Detect which cell encompasses the target text, then output its [x, y] center coordinate. 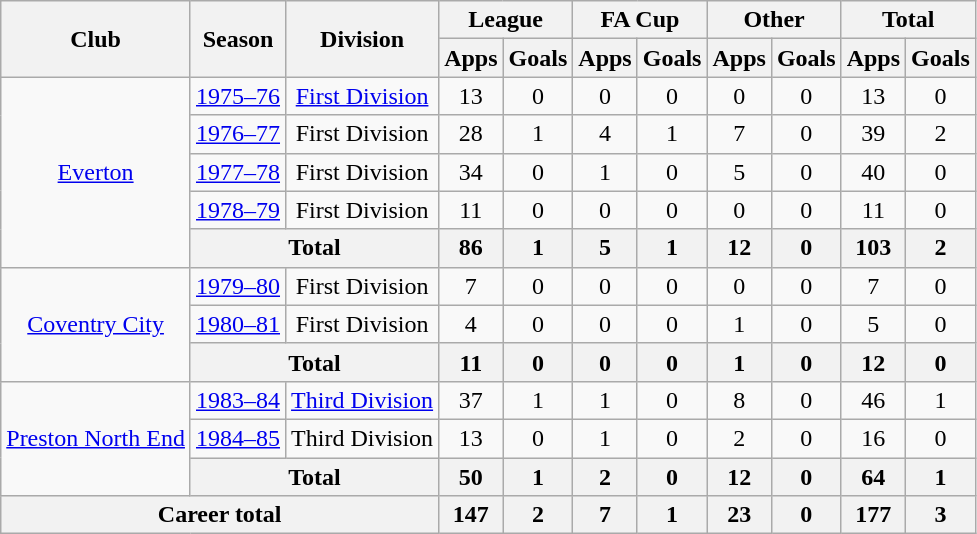
16 [873, 438]
Preston North End [96, 438]
Career total [220, 515]
1983–84 [238, 400]
34 [471, 172]
Coventry City [96, 324]
Division [362, 39]
Other [774, 20]
3 [941, 515]
86 [471, 248]
1979–80 [238, 286]
1984–85 [238, 438]
23 [739, 515]
28 [471, 134]
147 [471, 515]
Club [96, 39]
177 [873, 515]
League [506, 20]
64 [873, 477]
1976–77 [238, 134]
FA Cup [640, 20]
46 [873, 400]
Season [238, 39]
1977–78 [238, 172]
103 [873, 248]
1980–81 [238, 324]
37 [471, 400]
Everton [96, 172]
39 [873, 134]
40 [873, 172]
1975–76 [238, 96]
1978–79 [238, 210]
8 [739, 400]
50 [471, 477]
